Find where the given text appears and provide that cell's center as [X, Y] coordinate. 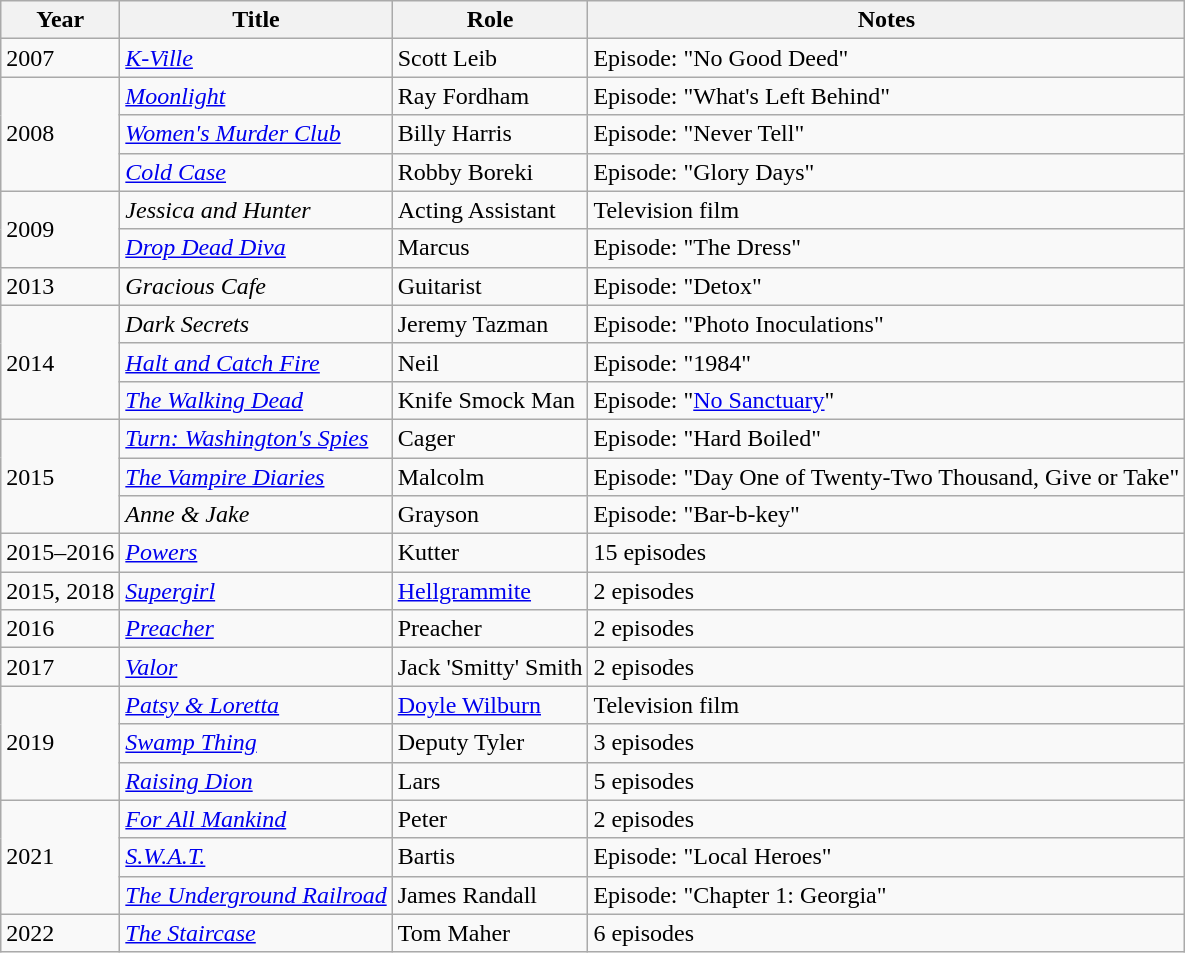
The Walking Dead [256, 400]
Lars [490, 781]
The Vampire Diaries [256, 477]
Jessica and Hunter [256, 210]
15 episodes [886, 553]
Powers [256, 553]
The Staircase [256, 933]
Episode: "What's Left Behind" [886, 96]
2017 [60, 667]
Episode: "1984" [886, 362]
2008 [60, 134]
Turn: Washington's Spies [256, 438]
S.W.A.T. [256, 857]
Gracious Cafe [256, 286]
Episode: "Glory Days" [886, 172]
Robby Boreki [490, 172]
For All Mankind [256, 819]
Anne & Jake [256, 515]
Women's Murder Club [256, 134]
Billy Harris [490, 134]
Raising Dion [256, 781]
Patsy & Loretta [256, 705]
Peter [490, 819]
Notes [886, 20]
2009 [60, 229]
2022 [60, 933]
James Randall [490, 895]
Guitarist [490, 286]
Acting Assistant [490, 210]
Valor [256, 667]
Halt and Catch Fire [256, 362]
Episode: "Detox" [886, 286]
Ray Fordham [490, 96]
Malcolm [490, 477]
Neil [490, 362]
2019 [60, 743]
Scott Leib [490, 58]
Deputy Tyler [490, 743]
Title [256, 20]
Knife Smock Man [490, 400]
Episode: "Never Tell" [886, 134]
Episode: "Photo Inoculations" [886, 324]
Supergirl [256, 591]
2013 [60, 286]
2014 [60, 362]
2015 [60, 476]
The Underground Railroad [256, 895]
Episode: "Local Heroes" [886, 857]
2015–2016 [60, 553]
5 episodes [886, 781]
Moonlight [256, 96]
Episode: "Bar-b-key" [886, 515]
Year [60, 20]
Bartis [490, 857]
2007 [60, 58]
Cager [490, 438]
Drop Dead Diva [256, 248]
Episode: "No Good Deed" [886, 58]
Jeremy Tazman [490, 324]
2016 [60, 629]
3 episodes [886, 743]
Doyle Wilburn [490, 705]
Kutter [490, 553]
Swamp Thing [256, 743]
Episode: "Day One of Twenty-Two Thousand, Give or Take" [886, 477]
Episode: "No Sanctuary" [886, 400]
Episode: "Hard Boiled" [886, 438]
Episode: "Chapter 1: Georgia" [886, 895]
Hellgrammite [490, 591]
Cold Case [256, 172]
K-Ville [256, 58]
2015, 2018 [60, 591]
6 episodes [886, 933]
Dark Secrets [256, 324]
Role [490, 20]
Tom Maher [490, 933]
2021 [60, 857]
Grayson [490, 515]
Marcus [490, 248]
Jack 'Smitty' Smith [490, 667]
Episode: "The Dress" [886, 248]
